Extract the (X, Y) coordinate from the center of the cell holding the provided text.  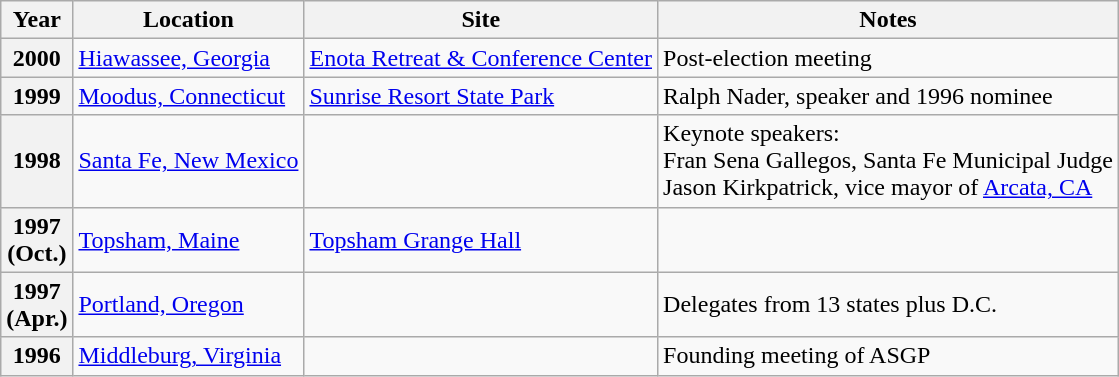
Site (481, 20)
Santa Fe, New Mexico (188, 161)
Topsham, Maine (188, 240)
1998 (37, 161)
Hiawassee, Georgia (188, 58)
1996 (37, 356)
Year (37, 20)
Portland, Oregon (188, 304)
Enota Retreat & Conference Center (481, 58)
Post-election meeting (888, 58)
2000 (37, 58)
Founding meeting of ASGP (888, 356)
1997(Oct.) (37, 240)
Middleburg, Virginia (188, 356)
1999 (37, 96)
Topsham Grange Hall (481, 240)
Keynote speakers:Fran Sena Gallegos, Santa Fe Municipal JudgeJason Kirkpatrick, vice mayor of Arcata, CA (888, 161)
Ralph Nader, speaker and 1996 nominee (888, 96)
Location (188, 20)
Sunrise Resort State Park (481, 96)
Delegates from 13 states plus D.C. (888, 304)
Moodus, Connecticut (188, 96)
Notes (888, 20)
1997(Apr.) (37, 304)
